Output the [X, Y] coordinate of the center of the cell containing the given text.  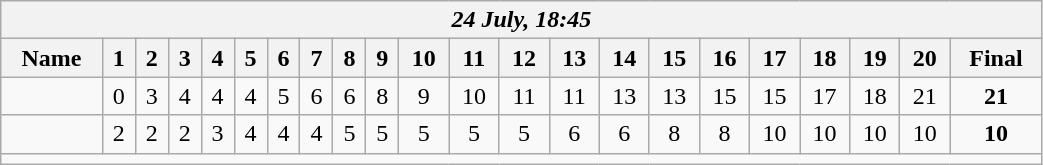
Name [52, 58]
12 [524, 58]
24 July, 18:45 [522, 20]
0 [118, 96]
20 [925, 58]
7 [316, 58]
19 [875, 58]
16 [724, 58]
14 [624, 58]
1 [118, 58]
Final [996, 58]
